Determine the (x, y) coordinate at the center of the cell enclosing the given text.  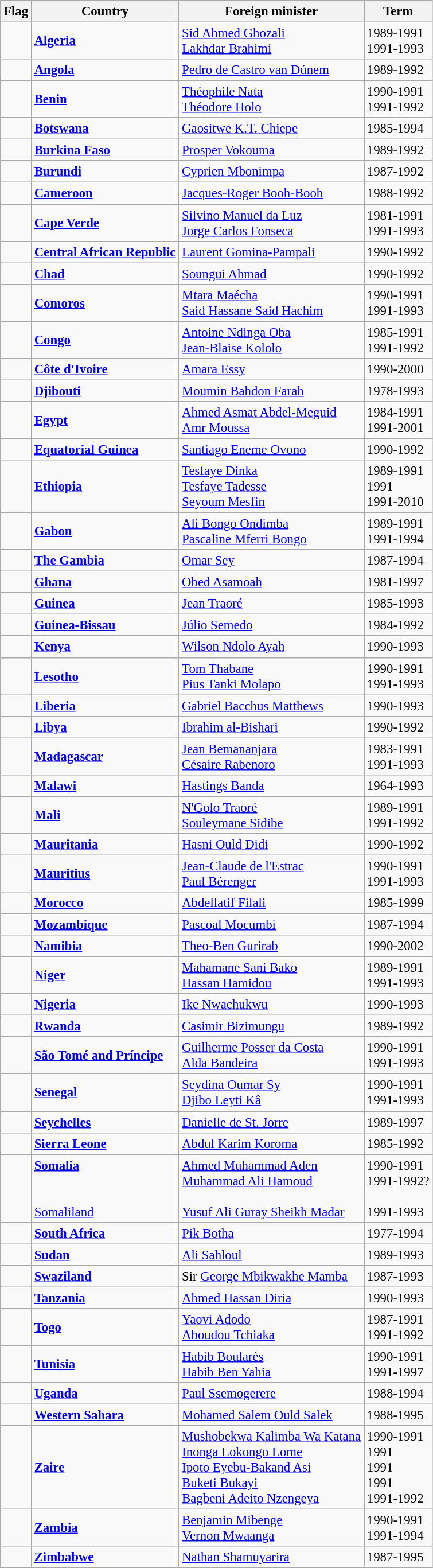
Mahamane Sani BakoHassan Hamidou (272, 975)
Casimir Bizimungu (272, 1026)
Côte d'Ivoire (104, 369)
1990-19911991-1997 (398, 1364)
Mushobekwa Kalimba Wa KatanaInonga Lokongo LomeIpoto Eyebu-Bakand AsiBuketi BukayiBagbeni Adeito Nzengeya (272, 1468)
1988-1994 (398, 1394)
Madagascar (104, 756)
Seychelles (104, 1122)
Benin (104, 100)
Algeria (104, 41)
Botswana (104, 129)
Rwanda (104, 1026)
Gabriel Bacchus Matthews (272, 706)
Omar Sey (272, 561)
Theo-Ben Gurirab (272, 946)
Júlio Semedo (272, 625)
Pedro de Castro van Dúnem (272, 70)
1984-1992 (398, 625)
Niger (104, 975)
Guinea (104, 604)
Paul Ssemogerere (272, 1394)
1990-19911991-1994 (398, 1528)
1985-1999 (398, 903)
Abdellatif Filali (272, 903)
Ghana (104, 582)
1984-19911991-2001 (398, 420)
Burundi (104, 172)
Senegal (104, 1092)
Mozambique (104, 925)
Tanzania (104, 1298)
Ahmed Asmat Abdel-MeguidAmr Moussa (272, 420)
Santiago Eneme Ovono (272, 449)
Congo (104, 340)
Théophile NataThéodore Holo (272, 100)
1964-1993 (398, 786)
1985-1994 (398, 129)
1988-1992 (398, 193)
Central African Republic (104, 252)
Guilherme Posser da CostaAlda Bandeira (272, 1056)
Seydina Oumar SyDjibo Leyti Kâ (272, 1092)
N'Golo TraoréSouleymane Sidibe (272, 815)
Soungui Ahmad (272, 274)
Nathan Shamuyarira (272, 1557)
Habib BoularèsHabib Ben Yahia (272, 1364)
Chad (104, 274)
Cape Verde (104, 223)
Ahmed Muhammad AdenMuhammad Ali HamoudYusuf Ali Guray Sheikh Madar (272, 1189)
Zambia (104, 1528)
1989-19911991-1994 (398, 531)
Togo (104, 1328)
Djibouti (104, 391)
Prosper Vokouma (272, 150)
Sir George Mbikwakhe Mamba (272, 1277)
Libya (104, 727)
Egypt (104, 420)
Malawi (104, 786)
1990-19911991-1992 (398, 100)
Zimbabwe (104, 1557)
Ethiopia (104, 487)
Ibrahim al-Bishari (272, 727)
Ahmed Hassan Diria (272, 1298)
Cameroon (104, 193)
1981-19911991-1993 (398, 223)
1981-1997 (398, 582)
1989-199119911991-2010 (398, 487)
Ali Sahloul (272, 1255)
1990-2002 (398, 946)
Mtara MaéchaSaid Hassane Said Hachim (272, 303)
1989-1993 (398, 1255)
Amara Essy (272, 369)
1990-2000 (398, 369)
Foreign minister (272, 11)
Danielle de St. Jorre (272, 1122)
Wilson Ndolo Ayah (272, 647)
Ali Bongo OndimbaPascaline Mferri Bongo (272, 531)
Mohamed Salem Ould Salek (272, 1415)
1987-1992 (398, 172)
Sid Ahmed GhozaliLakhdar Brahimi (272, 41)
Jacques-Roger Booh-Booh (272, 193)
Abdul Karim Koroma (272, 1143)
Tunisia (104, 1364)
Kenya (104, 647)
Moumin Bahdon Farah (272, 391)
SomaliaSomaliland (104, 1189)
1990-19911991-1992?1991-1993 (398, 1189)
1978-1993 (398, 391)
Gabon (104, 531)
Sierra Leone (104, 1143)
Comoros (104, 303)
Western Sahara (104, 1415)
Tesfaye DinkaTesfaye TadesseSeyoum Mesfin (272, 487)
Silvino Manuel da LuzJorge Carlos Fonseca (272, 223)
Term (398, 11)
Antoine Ndinga ObaJean-Blaise Kololo (272, 340)
Laurent Gomina-Pampali (272, 252)
Hasni Ould Didi (272, 845)
Zaire (104, 1468)
1983-19911991-1993 (398, 756)
1985-1993 (398, 604)
Jean BemananjaraCésaire Rabenoro (272, 756)
Mauritius (104, 873)
1987-19911991-1992 (398, 1328)
Ike Nwachukwu (272, 1005)
Morocco (104, 903)
Guinea-Bissau (104, 625)
1988-1995 (398, 1415)
Swaziland (104, 1277)
Equatorial Guinea (104, 449)
Pascoal Mocumbi (272, 925)
1989-19911991-1992 (398, 815)
Tom ThabanePius Tanki Molapo (272, 676)
Liberia (104, 706)
Uganda (104, 1394)
Lesotho (104, 676)
Jean Traoré (272, 604)
Angola (104, 70)
The Gambia (104, 561)
Mauritania (104, 845)
Benjamin MibengeVernon Mwaanga (272, 1528)
Pik Botha (272, 1233)
1987-1993 (398, 1277)
Obed Asamoah (272, 582)
Gaositwe K.T. Chiepe (272, 129)
1985-19911991-1992 (398, 340)
1985-1992 (398, 1143)
1987-1995 (398, 1557)
1977-1994 (398, 1233)
South Africa (104, 1233)
1990-19911991199119911991-1992 (398, 1468)
Namibia (104, 946)
Jean-Claude de l'EstracPaul Bérenger (272, 873)
1989-1997 (398, 1122)
Flag (16, 11)
Burkina Faso (104, 150)
São Tomé and Príncipe (104, 1056)
Sudan (104, 1255)
Hastings Banda (272, 786)
Cyprien Mbonimpa (272, 172)
Nigeria (104, 1005)
Mali (104, 815)
Country (104, 11)
Yaovi AdodoAboudou Tchiaka (272, 1328)
